Scan for the cell matching the given text and deliver its (x, y) coordinate at center. 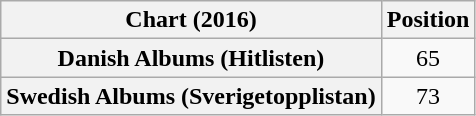
Danish Albums (Hitlisten) (191, 58)
Swedish Albums (Sverigetopplistan) (191, 96)
Chart (2016) (191, 20)
73 (428, 96)
Position (428, 20)
65 (428, 58)
